Return the (x, y) coordinate for the center point of the cell that contains the specified text.  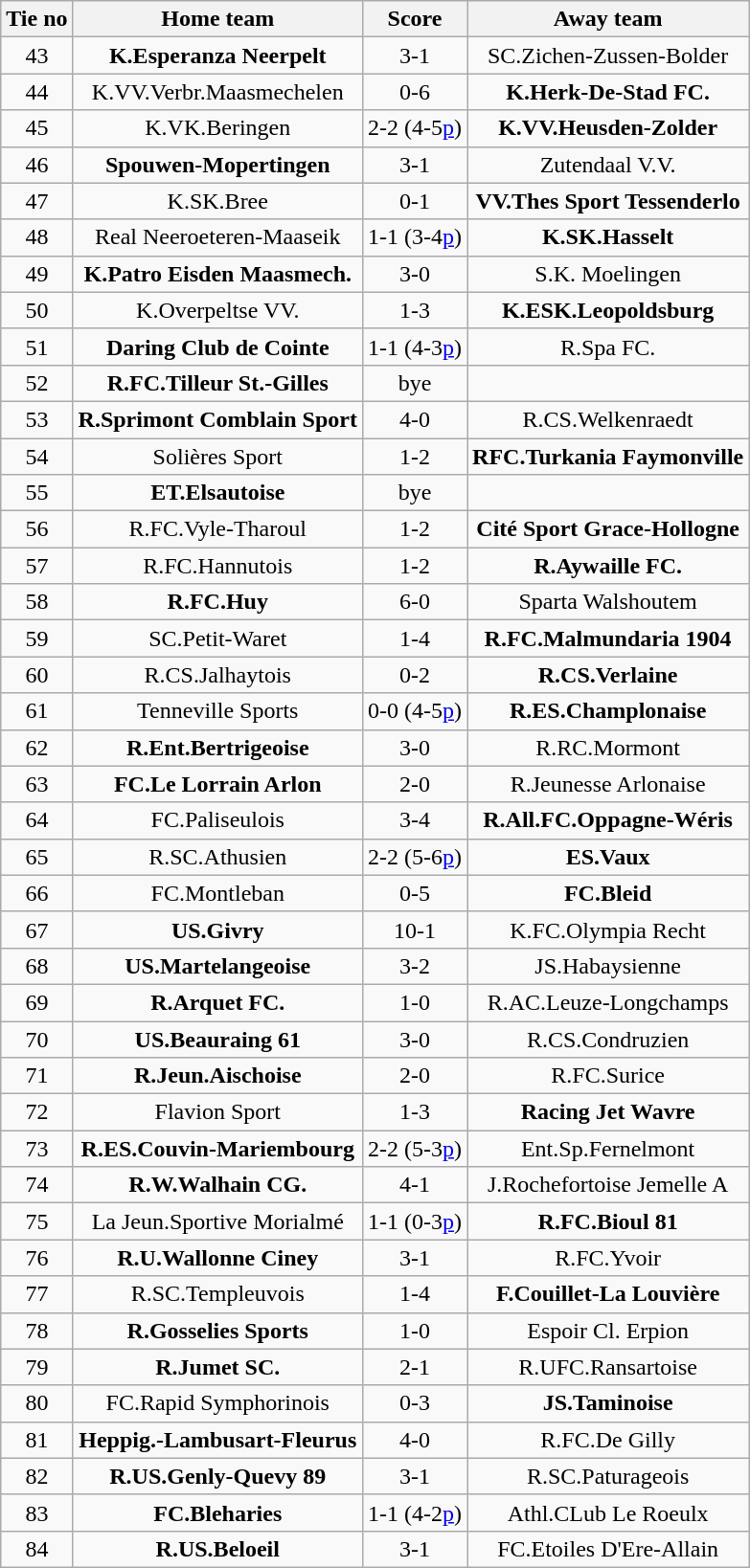
56 (36, 529)
R.CS.Welkenraedt (608, 419)
R.CS.Jalhaytois (217, 675)
Zutendaal V.V. (608, 165)
Flavion Sport (217, 1112)
0-3 (414, 1403)
VV.Thes Sport Tessenderlo (608, 201)
54 (36, 457)
Ent.Sp.Fernelmont (608, 1149)
82 (36, 1476)
1-1 (0-3p) (414, 1221)
77 (36, 1294)
SC.Zichen-Zussen-Bolder (608, 56)
FC.Bleid (608, 893)
58 (36, 602)
K.Patro Eisden Maasmech. (217, 274)
R.Ent.Bertrigeoise (217, 748)
71 (36, 1076)
53 (36, 419)
J.Rochefortoise Jemelle A (608, 1185)
R.FC.Malmundaria 1904 (608, 638)
64 (36, 820)
83 (36, 1512)
51 (36, 347)
R.US.Beloeil (217, 1549)
R.FC.Surice (608, 1076)
FC.Le Lorrain Arlon (217, 784)
R.US.Genly-Quevy 89 (217, 1476)
R.Arquet FC. (217, 1002)
Score (414, 19)
50 (36, 310)
R.CS.Verlaine (608, 675)
ET.Elsautoise (217, 493)
80 (36, 1403)
57 (36, 566)
1-1 (3-4p) (414, 237)
F.Couillet-La Louvière (608, 1294)
JS.Taminoise (608, 1403)
63 (36, 784)
FC.Bleharies (217, 1512)
La Jeun.Sportive Morialmé (217, 1221)
4-1 (414, 1185)
K.FC.Olympia Recht (608, 930)
52 (36, 383)
1-1 (4-3p) (414, 347)
81 (36, 1440)
Daring Club de Cointe (217, 347)
SC.Petit-Waret (217, 638)
S.K. Moelingen (608, 274)
R.FC.Vyle-Tharoul (217, 529)
R.Jeun.Aischoise (217, 1076)
Racing Jet Wavre (608, 1112)
R.FC.De Gilly (608, 1440)
K.SK.Bree (217, 201)
55 (36, 493)
Solières Sport (217, 457)
3-4 (414, 820)
R.SC.Paturageois (608, 1476)
FC.Paliseulois (217, 820)
FC.Montleban (217, 893)
74 (36, 1185)
R.FC.Tilleur St.-Gilles (217, 383)
44 (36, 92)
K.VV.Verbr.Maasmechelen (217, 92)
2-2 (5-6p) (414, 857)
R.Gosselies Sports (217, 1331)
R.Spa FC. (608, 347)
R.FC.Bioul 81 (608, 1221)
73 (36, 1149)
R.ES.Champlonaise (608, 711)
R.Sprimont Comblain Sport (217, 419)
Tie no (36, 19)
RFC.Turkania Faymonville (608, 457)
K.Esperanza Neerpelt (217, 56)
US.Martelangeoise (217, 966)
R.CS.Condruzien (608, 1039)
2-2 (4-5p) (414, 128)
0-0 (4-5p) (414, 711)
Real Neeroeteren-Maaseik (217, 237)
FC.Rapid Symphorinois (217, 1403)
Sparta Walshoutem (608, 602)
0-1 (414, 201)
US.Givry (217, 930)
Espoir Cl. Erpion (608, 1331)
R.Aywaille FC. (608, 566)
R.AC.Leuze-Longchamps (608, 1002)
0-2 (414, 675)
R.FC.Hannutois (217, 566)
Athl.CLub Le Roeulx (608, 1512)
R.FC.Huy (217, 602)
65 (36, 857)
K.Herk-De-Stad FC. (608, 92)
R.FC.Yvoir (608, 1258)
R.ES.Couvin-Mariembourg (217, 1149)
R.Jeunesse Arlonaise (608, 784)
76 (36, 1258)
K.VK.Beringen (217, 128)
Tenneville Sports (217, 711)
R.All.FC.Oppagne-Wéris (608, 820)
K.SK.Hasselt (608, 237)
2-2 (5-3p) (414, 1149)
48 (36, 237)
6-0 (414, 602)
60 (36, 675)
ES.Vaux (608, 857)
R.SC.Templeuvois (217, 1294)
70 (36, 1039)
R.U.Wallonne Ciney (217, 1258)
59 (36, 638)
Home team (217, 19)
67 (36, 930)
R.UFC.Ransartoise (608, 1367)
R.Jumet SC. (217, 1367)
R.RC.Mormont (608, 748)
0-6 (414, 92)
49 (36, 274)
Cité Sport Grace-Hollogne (608, 529)
FC.Etoiles D'Ere-Allain (608, 1549)
JS.Habaysienne (608, 966)
3-2 (414, 966)
US.Beauraing 61 (217, 1039)
10-1 (414, 930)
43 (36, 56)
R.SC.Athusien (217, 857)
62 (36, 748)
78 (36, 1331)
79 (36, 1367)
Heppig.-Lambusart-Fleurus (217, 1440)
1-1 (4-2p) (414, 1512)
R.W.Walhain CG. (217, 1185)
72 (36, 1112)
Away team (608, 19)
Spouwen-Mopertingen (217, 165)
K.VV.Heusden-Zolder (608, 128)
45 (36, 128)
75 (36, 1221)
47 (36, 201)
46 (36, 165)
68 (36, 966)
61 (36, 711)
84 (36, 1549)
2-1 (414, 1367)
66 (36, 893)
0-5 (414, 893)
K.ESK.Leopoldsburg (608, 310)
K.Overpeltse VV. (217, 310)
69 (36, 1002)
